Return (X, Y) of the center of cell containing provided text 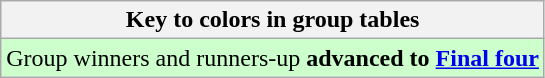
Key to colors in group tables (273, 20)
Group winners and runners-up advanced to Final four (273, 58)
